From the cell containing the given text, extract its center point as [x, y] coordinate. 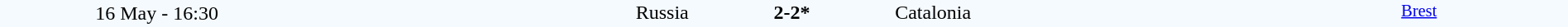
Brest [1419, 13]
2-2* [791, 12]
16 May - 16:30 [157, 13]
Catalonia [1082, 12]
Russia [501, 12]
